Identify which cell holds the provided text, then report its [x, y] central coordinate. 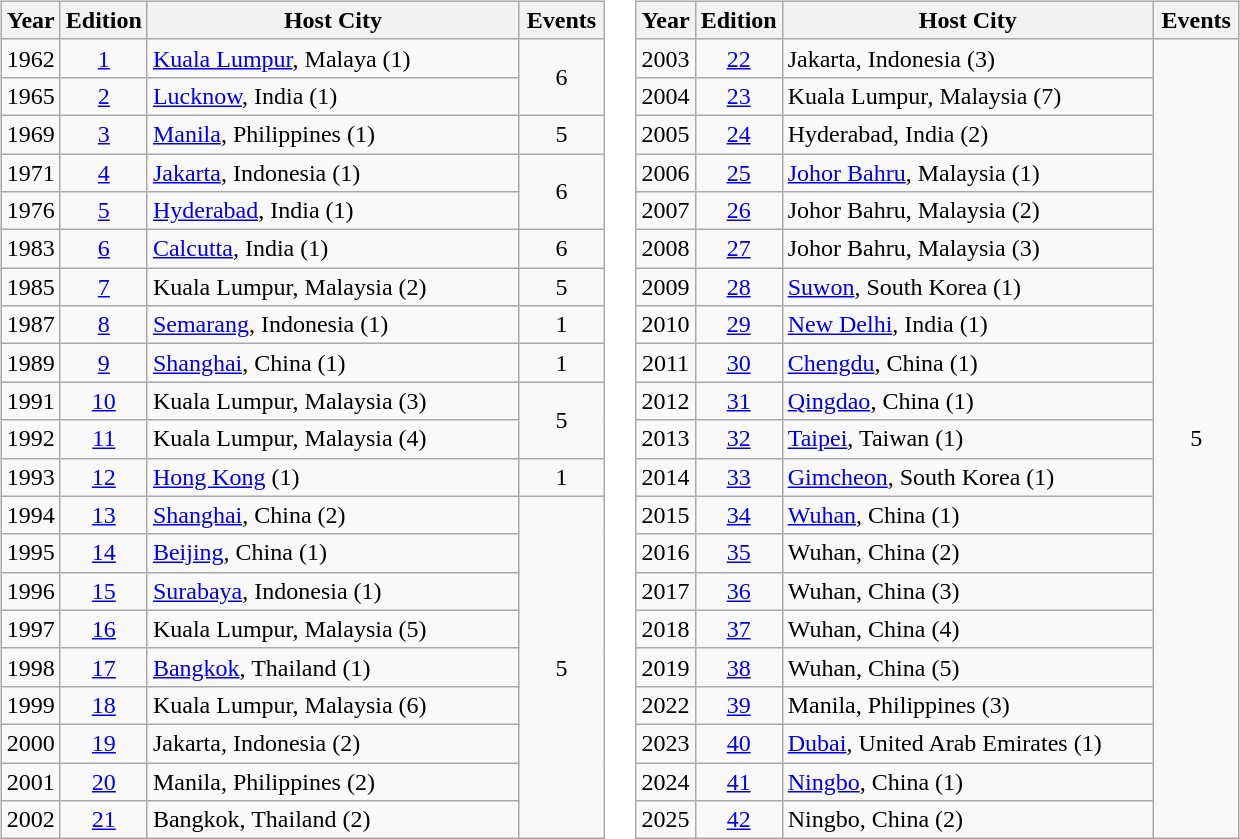
1992 [30, 439]
Jakarta, Indonesia (1) [332, 173]
1993 [30, 477]
1985 [30, 287]
15 [104, 591]
1996 [30, 591]
25 [738, 173]
Wuhan, China (4) [968, 629]
Qingdao, China (1) [968, 401]
Hyderabad, India (1) [332, 211]
7 [104, 287]
2015 [666, 515]
1965 [30, 96]
1997 [30, 629]
26 [738, 211]
Kuala Lumpur, Malaysia (7) [968, 96]
18 [104, 705]
Ningbo, China (2) [968, 820]
24 [738, 134]
Wuhan, China (5) [968, 667]
19 [104, 743]
Johor Bahru, Malaysia (1) [968, 173]
29 [738, 325]
Surabaya, Indonesia (1) [332, 591]
1983 [30, 249]
Ningbo, China (1) [968, 781]
14 [104, 553]
10 [104, 401]
2023 [666, 743]
Jakarta, Indonesia (2) [332, 743]
16 [104, 629]
Johor Bahru, Malaysia (2) [968, 211]
Kuala Lumpur, Malaya (1) [332, 58]
30 [738, 363]
1962 [30, 58]
28 [738, 287]
12 [104, 477]
1994 [30, 515]
Lucknow, India (1) [332, 96]
2 [104, 96]
2019 [666, 667]
Chengdu, China (1) [968, 363]
Calcutta, India (1) [332, 249]
2013 [666, 439]
Wuhan, China (1) [968, 515]
Taipei, Taiwan (1) [968, 439]
23 [738, 96]
8 [104, 325]
Jakarta, Indonesia (3) [968, 58]
1999 [30, 705]
4 [104, 173]
2011 [666, 363]
2022 [666, 705]
Manila, Philippines (2) [332, 781]
31 [738, 401]
2000 [30, 743]
Manila, Philippines (3) [968, 705]
2004 [666, 96]
2001 [30, 781]
Kuala Lumpur, Malaysia (3) [332, 401]
1976 [30, 211]
39 [738, 705]
2003 [666, 58]
36 [738, 591]
2006 [666, 173]
35 [738, 553]
Dubai, United Arab Emirates (1) [968, 743]
Hyderabad, India (2) [968, 134]
2014 [666, 477]
1995 [30, 553]
2010 [666, 325]
Manila, Philippines (1) [332, 134]
Johor Bahru, Malaysia (3) [968, 249]
Kuala Lumpur, Malaysia (4) [332, 439]
Kuala Lumpur, Malaysia (5) [332, 629]
2017 [666, 591]
Hong Kong (1) [332, 477]
41 [738, 781]
2009 [666, 287]
32 [738, 439]
2025 [666, 820]
3 [104, 134]
9 [104, 363]
2008 [666, 249]
1991 [30, 401]
2016 [666, 553]
1971 [30, 173]
13 [104, 515]
Shanghai, China (1) [332, 363]
Kuala Lumpur, Malaysia (2) [332, 287]
2002 [30, 820]
1987 [30, 325]
17 [104, 667]
22 [738, 58]
Wuhan, China (3) [968, 591]
Bangkok, Thailand (2) [332, 820]
Shanghai, China (2) [332, 515]
1969 [30, 134]
20 [104, 781]
Suwon, South Korea (1) [968, 287]
37 [738, 629]
2018 [666, 629]
2007 [666, 211]
Beijing, China (1) [332, 553]
2012 [666, 401]
Wuhan, China (2) [968, 553]
38 [738, 667]
42 [738, 820]
2005 [666, 134]
1989 [30, 363]
1998 [30, 667]
33 [738, 477]
2024 [666, 781]
Gimcheon, South Korea (1) [968, 477]
Kuala Lumpur, Malaysia (6) [332, 705]
Bangkok, Thailand (1) [332, 667]
New Delhi, India (1) [968, 325]
Semarang, Indonesia (1) [332, 325]
11 [104, 439]
34 [738, 515]
27 [738, 249]
21 [104, 820]
40 [738, 743]
